Pinpoint the cell where the given text exists, returning its [X, Y] midpoint coordinate. 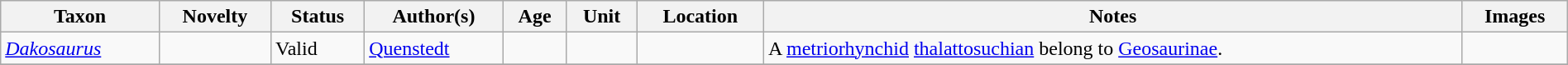
Status [318, 17]
Images [1515, 17]
Author(s) [433, 17]
Notes [1113, 17]
Dakosaurus [80, 48]
Unit [602, 17]
Quenstedt [433, 48]
Taxon [80, 17]
A metriorhynchid thalattosuchian belong to Geosaurinae. [1113, 48]
Valid [318, 48]
Novelty [215, 17]
Location [700, 17]
Age [534, 17]
